From the cell containing the given text, extract its center point as (x, y) coordinate. 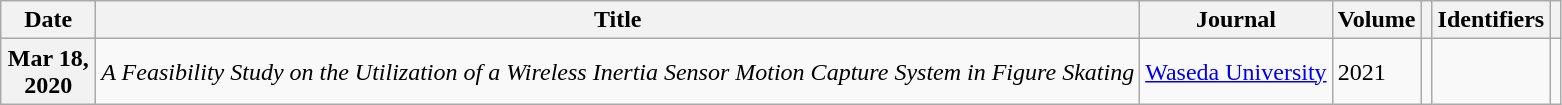
Date (48, 20)
Journal (1236, 20)
A Feasibility Study on the Utilization of a Wireless Inertia Sensor Motion Capture System in Figure Skating (618, 72)
Waseda University (1236, 72)
Title (618, 20)
Volume (1376, 20)
2021 (1376, 72)
Mar 18, 2020 (48, 72)
Identifiers (1491, 20)
